For the text-containing cell, return its midpoint in (x, y) coordinate format. 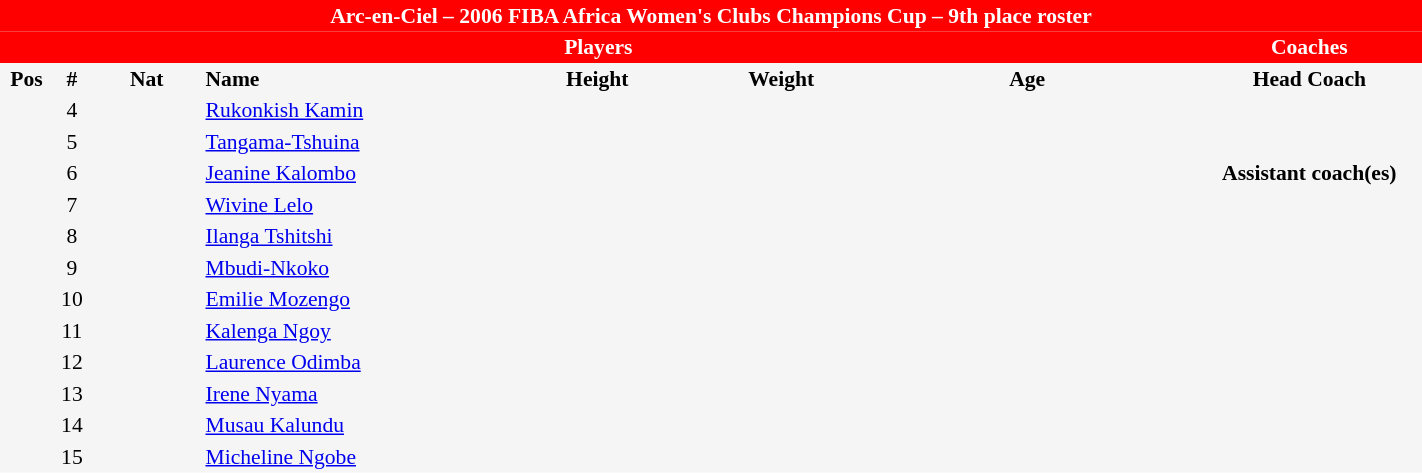
Nat (147, 79)
Rukonkish Kamin (346, 110)
Height (598, 79)
Name (346, 79)
# (72, 79)
4 (72, 110)
Kalenga Ngoy (346, 331)
15 (72, 457)
7 (72, 205)
Coaches (1310, 48)
8 (72, 236)
Assistant coach(es) (1310, 174)
Head Coach (1310, 79)
Ilanga Tshitshi (346, 236)
Jeanine Kalombo (346, 174)
11 (72, 331)
Musau Kalundu (346, 426)
Weight (782, 79)
10 (72, 300)
Tangama-Tshuina (346, 142)
9 (72, 268)
13 (72, 394)
Emilie Mozengo (346, 300)
Micheline Ngobe (346, 457)
Age (1028, 79)
14 (72, 426)
Irene Nyama (346, 394)
Wivine Lelo (346, 205)
12 (72, 362)
Pos (26, 79)
5 (72, 142)
Laurence Odimba (346, 362)
Arc-en-Ciel – 2006 FIBA Africa Women's Clubs Champions Cup – 9th place roster (711, 16)
Players (598, 48)
6 (72, 174)
Mbudi-Nkoko (346, 268)
